Determine the [x, y] coordinate at the center of the cell enclosing the given text.  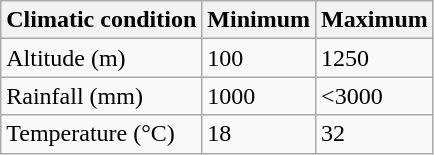
<3000 [375, 96]
1250 [375, 58]
Temperature (°C) [102, 134]
Climatic condition [102, 20]
Rainfall (mm) [102, 96]
Maximum [375, 20]
32 [375, 134]
100 [259, 58]
1000 [259, 96]
18 [259, 134]
Minimum [259, 20]
Altitude (m) [102, 58]
